From the cell containing the given text, extract its center point as [x, y] coordinate. 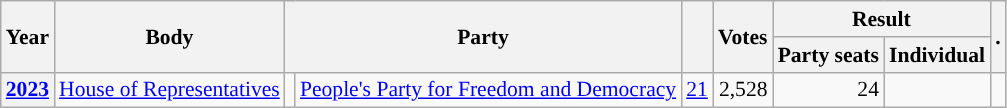
2023 [28, 90]
2,528 [743, 90]
. [998, 36]
Party seats [828, 55]
24 [828, 90]
Body [170, 36]
Party [483, 36]
Individual [937, 55]
People's Party for Freedom and Democracy [488, 90]
House of Representatives [170, 90]
21 [697, 90]
Votes [743, 36]
Year [28, 36]
Result [882, 19]
